Determine the (X, Y) coordinate at the center of the cell enclosing the given text.  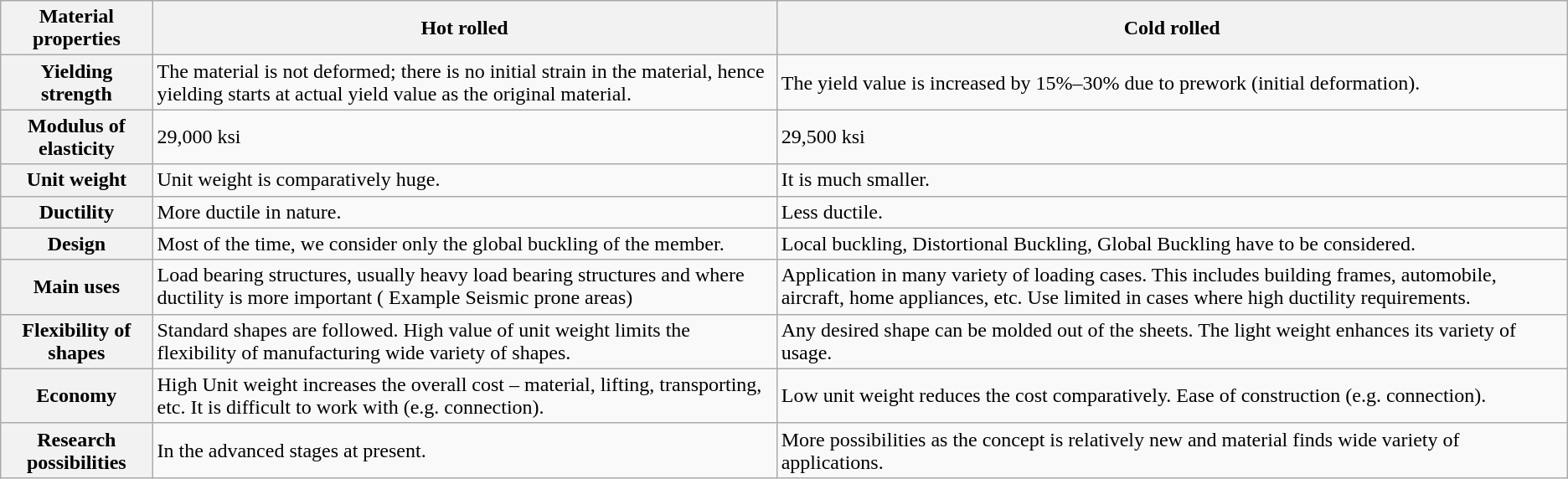
Modulus of elasticity (77, 137)
High Unit weight increases the overall cost – material, lifting, transporting, etc. It is difficult to work with (e.g. connection). (464, 395)
Material properties (77, 28)
Research possibilities (77, 451)
In the advanced stages at present. (464, 451)
Any desired shape can be molded out of the sheets. The light weight enhances its variety of usage. (1172, 342)
Unit weight (77, 180)
Yielding strength (77, 82)
Economy (77, 395)
Hot rolled (464, 28)
Ductility (77, 212)
Local buckling, Distortional Buckling, Global Buckling have to be considered. (1172, 244)
Main uses (77, 286)
More possibilities as the concept is relatively new and material finds wide variety of applications. (1172, 451)
The material is not deformed; there is no initial strain in the material, hence yielding starts at actual yield value as the original material. (464, 82)
It is much smaller. (1172, 180)
Less ductile. (1172, 212)
Flexibility of shapes (77, 342)
29,000 ksi (464, 137)
Unit weight is comparatively huge. (464, 180)
Standard shapes are followed. High value of unit weight limits the flexibility of manufacturing wide variety of shapes. (464, 342)
Low unit weight reduces the cost comparatively. Ease of construction (e.g. connection). (1172, 395)
Cold rolled (1172, 28)
More ductile in nature. (464, 212)
The yield value is increased by 15%–30% due to prework (initial deformation). (1172, 82)
Design (77, 244)
Load bearing structures, usually heavy load bearing structures and where ductility is more important ( Example Seismic prone areas) (464, 286)
Most of the time, we consider only the global buckling of the member. (464, 244)
29,500 ksi (1172, 137)
